Identify which cell holds the provided text, then report its (x, y) central coordinate. 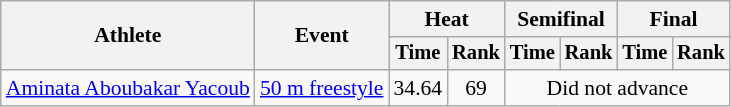
Heat (446, 19)
34.64 (418, 88)
Athlete (128, 36)
Semifinal (561, 19)
50 m freestyle (322, 88)
Did not advance (618, 88)
Event (322, 36)
69 (476, 88)
Aminata Aboubakar Yacoub (128, 88)
Final (673, 19)
